Return the (X, Y) coordinate for the center point of the cell that contains the specified text.  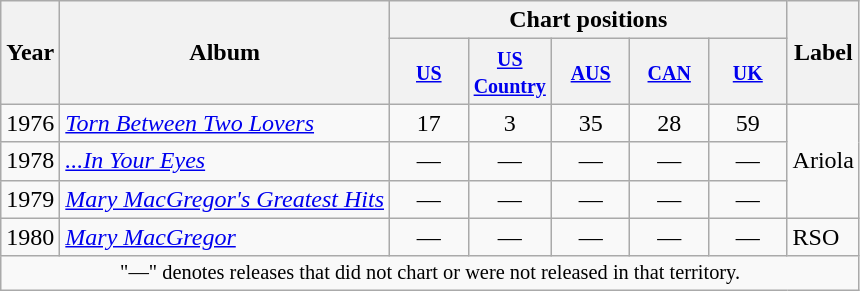
RSO (823, 237)
3 (510, 123)
Album (225, 52)
AUS (590, 72)
Ariola (823, 161)
UK (748, 72)
1980 (30, 237)
1976 (30, 123)
...In Your Eyes (225, 161)
CAN (670, 72)
17 (430, 123)
28 (670, 123)
US Country (510, 72)
1978 (30, 161)
Label (823, 52)
1979 (30, 199)
Chart positions (589, 20)
35 (590, 123)
Mary MacGregor (225, 237)
59 (748, 123)
US (430, 72)
Torn Between Two Lovers (225, 123)
Year (30, 52)
Mary MacGregor's Greatest Hits (225, 199)
"—" denotes releases that did not chart or were not released in that territory. (430, 273)
